Scan for the cell matching the given text and deliver its (x, y) coordinate at center. 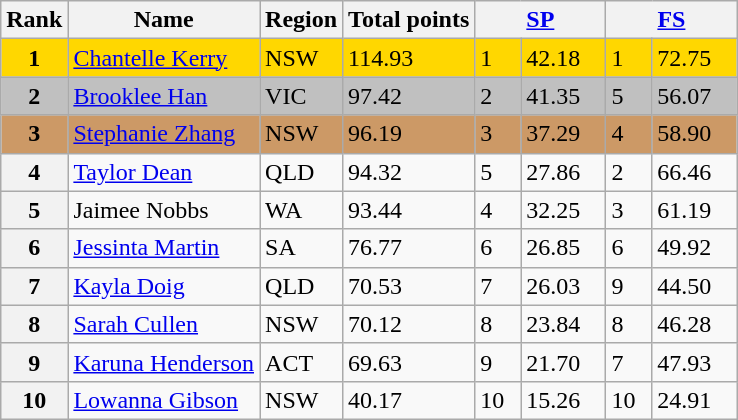
ACT (302, 362)
58.90 (694, 134)
26.85 (564, 248)
SP (540, 20)
23.84 (564, 324)
27.86 (564, 172)
Jaimee Nobbs (164, 210)
47.93 (694, 362)
Lowanna Gibson (164, 400)
44.50 (694, 286)
94.32 (409, 172)
FS (672, 20)
37.29 (564, 134)
76.77 (409, 248)
21.70 (564, 362)
114.93 (409, 58)
96.19 (409, 134)
SA (302, 248)
Kayla Doig (164, 286)
70.53 (409, 286)
26.03 (564, 286)
Taylor Dean (164, 172)
Total points (409, 20)
40.17 (409, 400)
41.35 (564, 96)
70.12 (409, 324)
69.63 (409, 362)
Jessinta Martin (164, 248)
93.44 (409, 210)
56.07 (694, 96)
Name (164, 20)
24.91 (694, 400)
61.19 (694, 210)
32.25 (564, 210)
Rank (34, 20)
WA (302, 210)
Karuna Henderson (164, 362)
97.42 (409, 96)
46.28 (694, 324)
Brooklee Han (164, 96)
42.18 (564, 58)
Sarah Cullen (164, 324)
49.92 (694, 248)
72.75 (694, 58)
Chantelle Kerry (164, 58)
15.26 (564, 400)
Stephanie Zhang (164, 134)
VIC (302, 96)
66.46 (694, 172)
Region (302, 20)
